Capture the cell that displays the provided text and extract its (x, y) central coordinate. 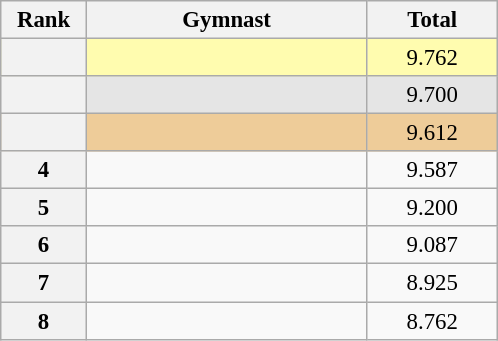
6 (44, 245)
Gymnast (226, 20)
9.762 (432, 58)
7 (44, 283)
9.612 (432, 133)
9.087 (432, 245)
Rank (44, 20)
8.762 (432, 321)
Total (432, 20)
9.700 (432, 95)
9.200 (432, 208)
8.925 (432, 283)
5 (44, 208)
9.587 (432, 170)
8 (44, 321)
4 (44, 170)
